Return the (X, Y) coordinate for the center point of the cell that contains the specified text.  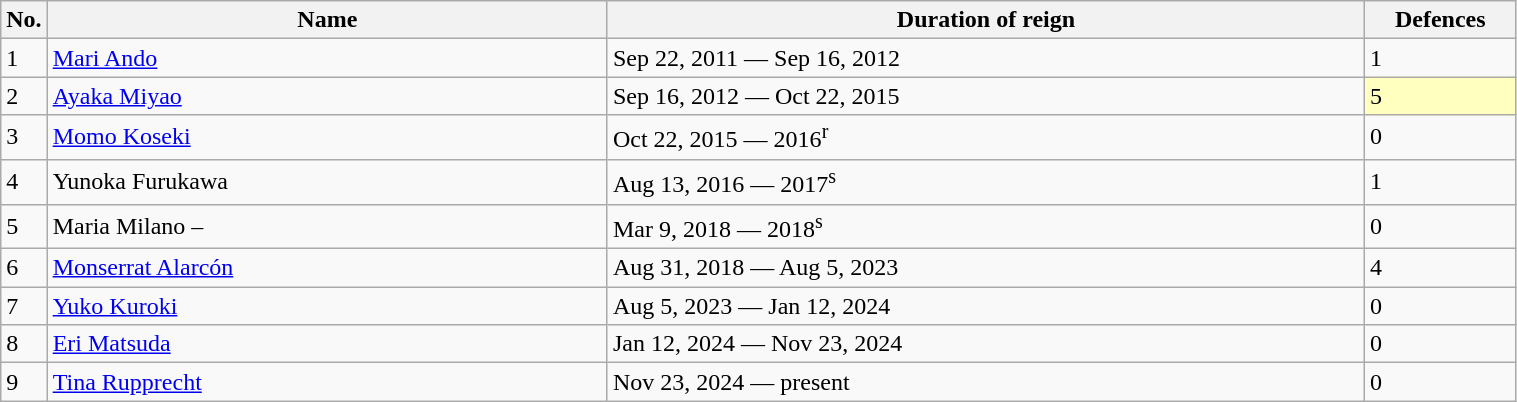
Tina Rupprecht (327, 382)
Aug 5, 2023 — Jan 12, 2024 (986, 306)
Duration of reign (986, 20)
Name (327, 20)
Sep 22, 2011 — Sep 16, 2012 (986, 58)
Maria Milano – (327, 226)
Mari Ando (327, 58)
Oct 22, 2015 — 2016r (986, 138)
Sep 16, 2012 — Oct 22, 2015 (986, 96)
2 (24, 96)
Jan 12, 2024 — Nov 23, 2024 (986, 344)
Aug 31, 2018 — Aug 5, 2023 (986, 268)
6 (24, 268)
Defences (1441, 20)
8 (24, 344)
Monserrat Alarcón (327, 268)
Yuko Kuroki (327, 306)
Nov 23, 2024 — present (986, 382)
Ayaka Miyao (327, 96)
No. (24, 20)
3 (24, 138)
Mar 9, 2018 — 2018s (986, 226)
Momo Koseki (327, 138)
Eri Matsuda (327, 344)
7 (24, 306)
Yunoka Furukawa (327, 182)
Aug 13, 2016 — 2017s (986, 182)
9 (24, 382)
